Search for the cell housing the specified text and yield its (X, Y) center coordinate. 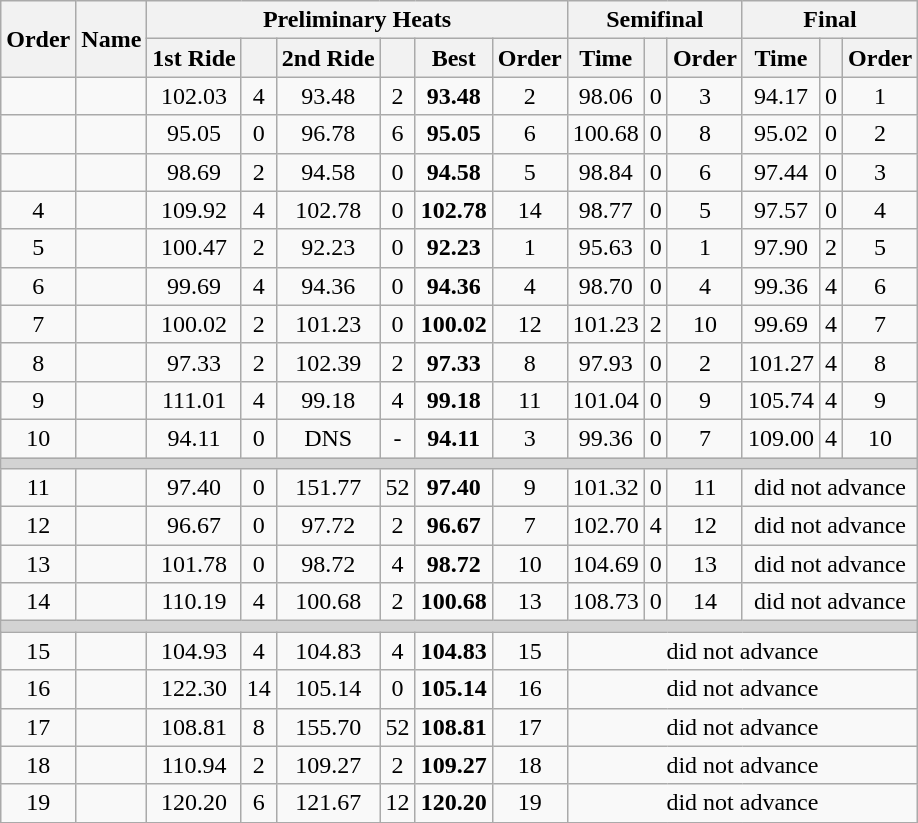
95.02 (780, 134)
98.70 (606, 286)
109.00 (780, 438)
Semifinal (654, 20)
109.92 (194, 210)
98.84 (606, 172)
94.17 (780, 96)
104.93 (194, 651)
96.78 (328, 134)
101.04 (606, 400)
108.73 (606, 602)
97.72 (328, 526)
101.32 (606, 488)
97.57 (780, 210)
Best (454, 58)
Preliminary Heats (357, 20)
102.70 (606, 526)
Name (112, 39)
2nd Ride (328, 58)
95.63 (606, 248)
121.67 (328, 803)
97.93 (606, 362)
102.03 (194, 96)
97.90 (780, 248)
110.94 (194, 765)
102.39 (328, 362)
97.44 (780, 172)
98.69 (194, 172)
100.47 (194, 248)
1st Ride (194, 58)
101.27 (780, 362)
155.70 (328, 727)
98.06 (606, 96)
105.74 (780, 400)
111.01 (194, 400)
Final (830, 20)
151.77 (328, 488)
122.30 (194, 689)
110.19 (194, 602)
101.78 (194, 564)
98.77 (606, 210)
DNS (328, 438)
- (398, 438)
104.69 (606, 564)
